Extract the [X, Y] coordinate from the center of the cell holding the provided text.  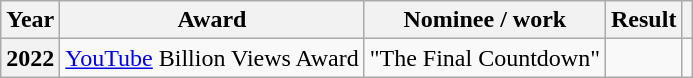
2022 [30, 58]
YouTube Billion Views Award [212, 58]
"The Final Countdown" [484, 58]
Result [644, 20]
Award [212, 20]
Year [30, 20]
Nominee / work [484, 20]
